From the cell containing the given text, extract its center point as (x, y) coordinate. 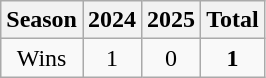
0 (172, 58)
2025 (172, 20)
2024 (112, 20)
Season (42, 20)
Wins (42, 58)
Total (233, 20)
